Identify which cell holds the provided text, then report its (X, Y) central coordinate. 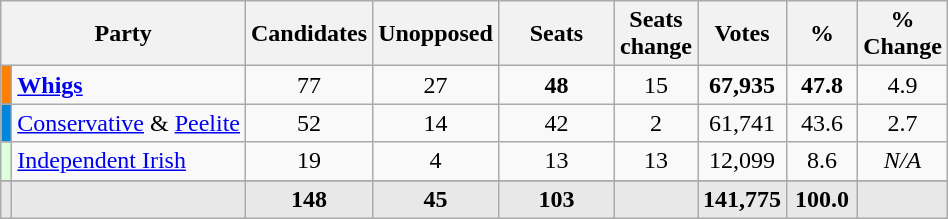
141,775 (742, 199)
% (822, 34)
48 (556, 85)
47.8 (822, 85)
148 (310, 199)
61,741 (742, 123)
12,099 (742, 161)
Seats change (656, 34)
15 (656, 85)
2.7 (903, 123)
43.6 (822, 123)
Votes (742, 34)
42 (556, 123)
Candidates (310, 34)
Seats (556, 34)
Whigs (129, 85)
19 (310, 161)
Party (124, 34)
52 (310, 123)
4 (436, 161)
100.0 (822, 199)
4.9 (903, 85)
Unopposed (436, 34)
103 (556, 199)
8.6 (822, 161)
2 (656, 123)
% Change (903, 34)
Independent Irish (129, 161)
Conservative & Peelite (129, 123)
67,935 (742, 85)
45 (436, 199)
14 (436, 123)
27 (436, 85)
N/A (903, 161)
77 (310, 85)
